Determine the [x, y] coordinate at the center of the cell enclosing the given text.  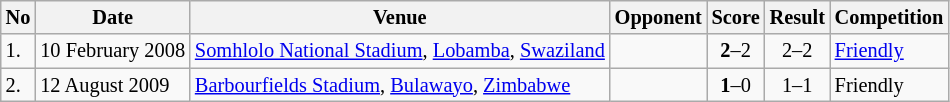
Score [736, 17]
10 February 2008 [112, 51]
1. [18, 51]
Competition [889, 17]
Opponent [658, 17]
Somhlolo National Stadium, Lobamba, Swaziland [400, 51]
Venue [400, 17]
Barbourfields Stadium, Bulawayo, Zimbabwe [400, 85]
Date [112, 17]
1–0 [736, 85]
No [18, 17]
2. [18, 85]
1–1 [798, 85]
12 August 2009 [112, 85]
Result [798, 17]
